Identify which cell holds the provided text, then report its (X, Y) central coordinate. 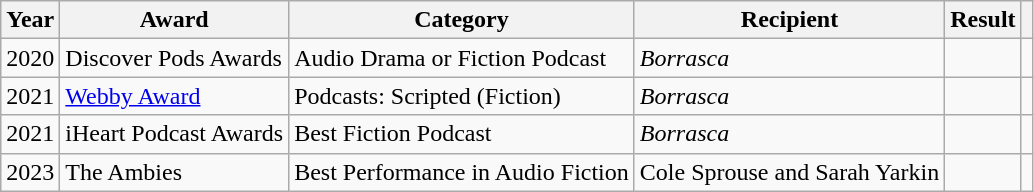
Result (983, 20)
Award (174, 20)
Cole Sprouse and Sarah Yarkin (789, 172)
Best Fiction Podcast (462, 134)
iHeart Podcast Awards (174, 134)
Category (462, 20)
Year (30, 20)
Discover Pods Awards (174, 58)
Best Performance in Audio Fiction (462, 172)
Audio Drama or Fiction Podcast (462, 58)
The Ambies (174, 172)
Podcasts: Scripted (Fiction) (462, 96)
Recipient (789, 20)
2020 (30, 58)
2023 (30, 172)
Webby Award (174, 96)
